Output the [X, Y] coordinate of the center of the cell containing the given text.  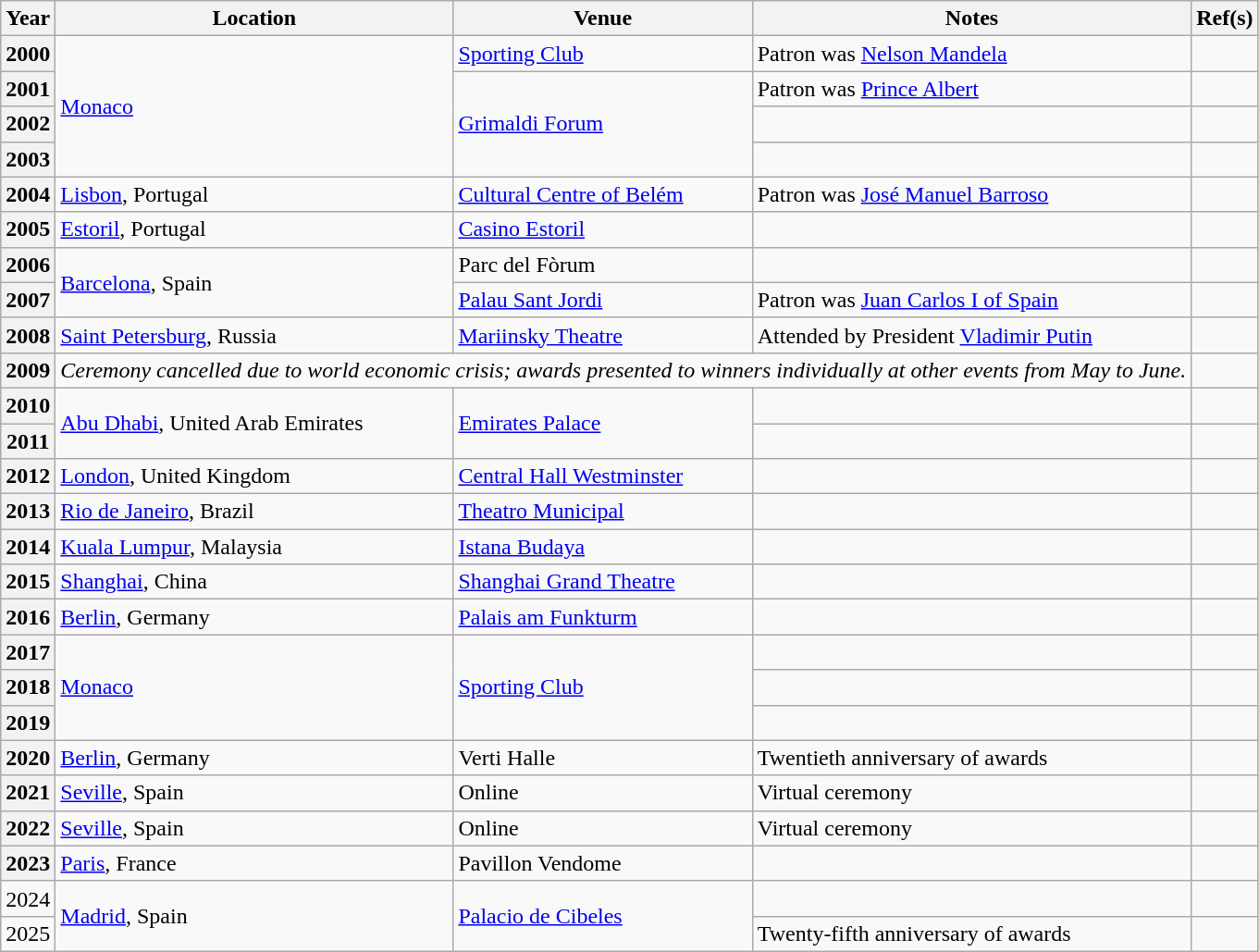
Shanghai, China [254, 582]
2019 [28, 723]
Parc del Fòrum [603, 265]
Mariinsky Theatre [603, 335]
London, United Kingdom [254, 476]
Central Hall Westminster [603, 476]
Patron was Nelson Mandela [971, 54]
2015 [28, 582]
2021 [28, 793]
2006 [28, 265]
2014 [28, 547]
Shanghai Grand Theatre [603, 582]
2016 [28, 617]
Attended by President Vladimir Putin [971, 335]
Grimaldi Forum [603, 124]
2000 [28, 54]
2011 [28, 441]
2007 [28, 300]
Barcelona, Spain [254, 282]
2004 [28, 194]
Ref(s) [1225, 19]
Verti Halle [603, 758]
Patron was Juan Carlos I of Spain [971, 300]
Notes [971, 19]
Year [28, 19]
2010 [28, 405]
Palais am Funkturm [603, 617]
Palacio de Cibeles [603, 916]
Rio de Janeiro, Brazil [254, 512]
Casino Estoril [603, 229]
2012 [28, 476]
2003 [28, 159]
Theatro Municipal [603, 512]
Estoril, Portugal [254, 229]
Palau Sant Jordi [603, 300]
2023 [28, 863]
Twenty-fifth anniversary of awards [971, 933]
2024 [28, 898]
2002 [28, 124]
2025 [28, 933]
Patron was Prince Albert [971, 89]
Paris, France [254, 863]
2017 [28, 652]
2008 [28, 335]
Ceremony cancelled due to world economic crisis; awards presented to winners individually at other events from May to June. [623, 370]
Twentieth anniversary of awards [971, 758]
2005 [28, 229]
2013 [28, 512]
Emirates Palace [603, 423]
Kuala Lumpur, Malaysia [254, 547]
2018 [28, 687]
Cultural Centre of Belém [603, 194]
Saint Petersburg, Russia [254, 335]
Venue [603, 19]
Location [254, 19]
2022 [28, 828]
2001 [28, 89]
2020 [28, 758]
Madrid, Spain [254, 916]
Abu Dhabi, United Arab Emirates [254, 423]
Lisbon, Portugal [254, 194]
2009 [28, 370]
Pavillon Vendome [603, 863]
Patron was José Manuel Barroso [971, 194]
Istana Budaya [603, 547]
